For the text-containing cell, return its midpoint in [X, Y] coordinate format. 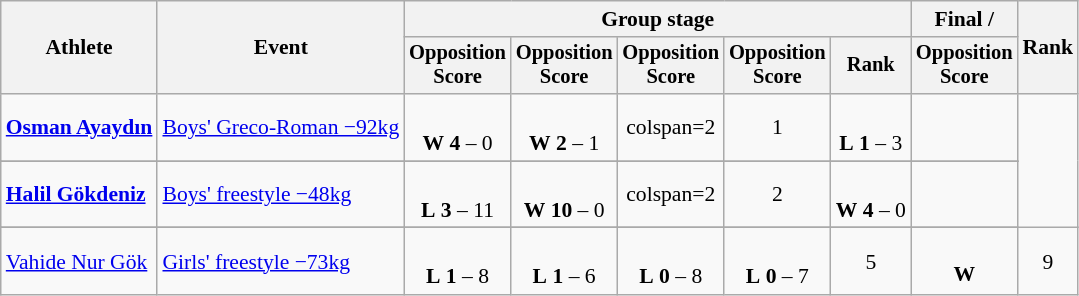
Event [280, 48]
L 0 – 8 [670, 262]
W 2 – 1 [564, 128]
Group stage [658, 19]
L 1 – 8 [458, 262]
Osman Ayaydın [80, 128]
9 [1048, 262]
Boys' Greco-Roman −92kg [280, 128]
2 [778, 194]
L 0 – 7 [778, 262]
Halil Gökdeniz [80, 194]
W [964, 262]
5 [871, 262]
Final / [964, 19]
W 10 – 0 [564, 194]
1 [778, 128]
L 3 – 11 [458, 194]
Boys' freestyle −48kg [280, 194]
Athlete [80, 48]
Vahide Nur Gök [80, 262]
L 1 – 6 [564, 262]
L 1 – 3 [871, 128]
Girls' freestyle −73kg [280, 262]
